From the cell containing the given text, extract its center point as (x, y) coordinate. 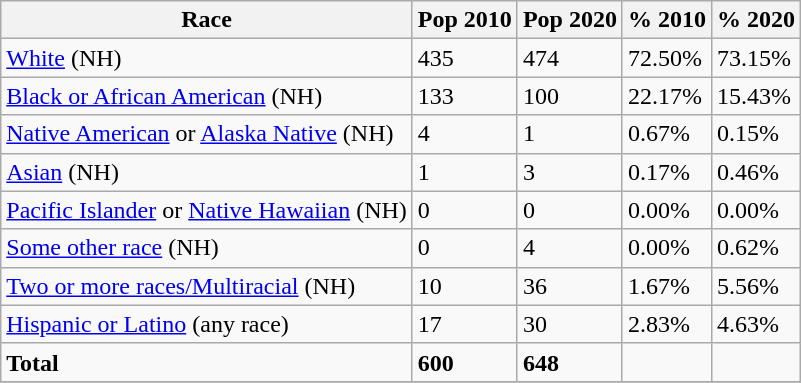
3 (570, 172)
0.17% (666, 172)
Two or more races/Multiracial (NH) (207, 286)
4.63% (756, 324)
435 (464, 58)
0.46% (756, 172)
22.17% (666, 96)
Pop 2010 (464, 20)
15.43% (756, 96)
36 (570, 286)
648 (570, 362)
0.67% (666, 134)
2.83% (666, 324)
1.67% (666, 286)
Pacific Islander or Native Hawaiian (NH) (207, 210)
30 (570, 324)
Total (207, 362)
133 (464, 96)
White (NH) (207, 58)
10 (464, 286)
0.15% (756, 134)
17 (464, 324)
Some other race (NH) (207, 248)
Pop 2020 (570, 20)
Asian (NH) (207, 172)
5.56% (756, 286)
% 2020 (756, 20)
Hispanic or Latino (any race) (207, 324)
600 (464, 362)
474 (570, 58)
Native American or Alaska Native (NH) (207, 134)
% 2010 (666, 20)
Race (207, 20)
Black or African American (NH) (207, 96)
73.15% (756, 58)
72.50% (666, 58)
100 (570, 96)
0.62% (756, 248)
